Identify which cell holds the provided text, then report its (x, y) central coordinate. 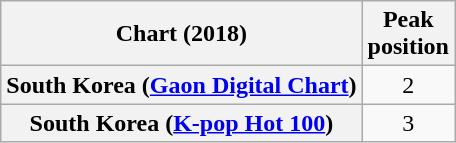
Peakposition (408, 34)
South Korea (Gaon Digital Chart) (182, 85)
3 (408, 123)
Chart (2018) (182, 34)
South Korea (K-pop Hot 100) (182, 123)
2 (408, 85)
